Return (x, y) of the center of cell containing provided text 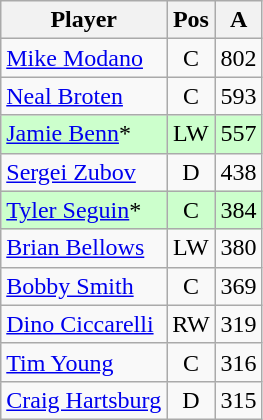
Jamie Benn* (84, 134)
Dino Ciccarelli (84, 324)
438 (238, 172)
369 (238, 286)
Bobby Smith (84, 286)
Sergei Zubov (84, 172)
Brian Bellows (84, 248)
319 (238, 324)
Mike Modano (84, 58)
Craig Hartsburg (84, 400)
557 (238, 134)
802 (238, 58)
Player (84, 20)
Tim Young (84, 362)
315 (238, 400)
Neal Broten (84, 96)
RW (191, 324)
Tyler Seguin* (84, 210)
Pos (191, 20)
A (238, 20)
593 (238, 96)
380 (238, 248)
384 (238, 210)
316 (238, 362)
